Search for the cell housing the specified text and yield its (x, y) center coordinate. 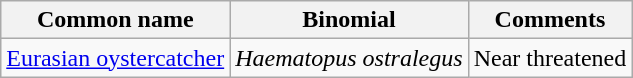
Haematopus ostralegus (349, 58)
Eurasian oystercatcher (116, 58)
Comments (550, 20)
Near threatened (550, 58)
Binomial (349, 20)
Common name (116, 20)
